Pinpoint the cell where the given text exists, returning its (x, y) midpoint coordinate. 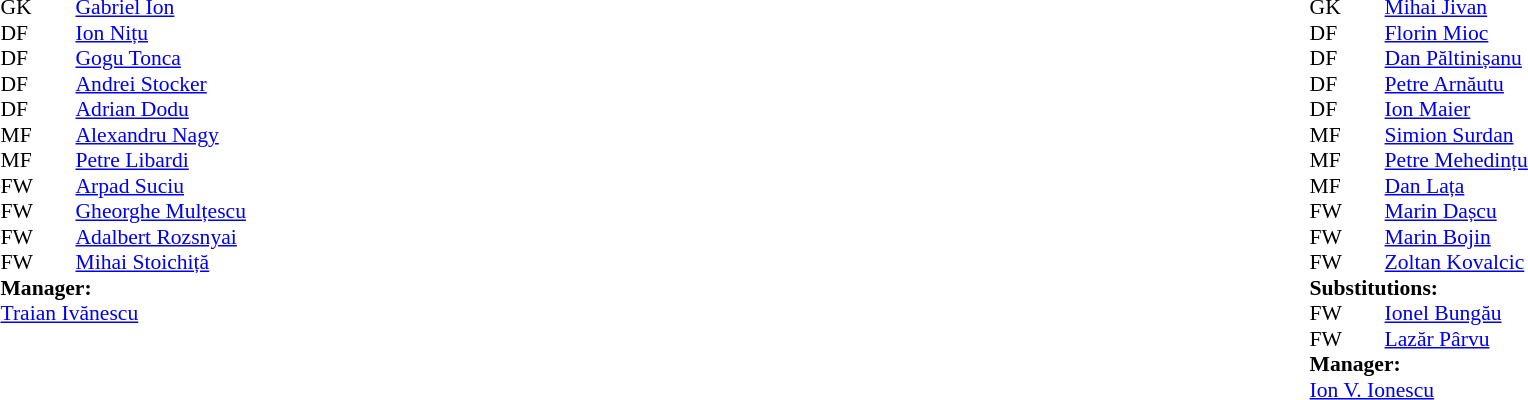
Adrian Dodu (161, 109)
Ion Nițu (161, 33)
Substitutions: (1419, 288)
Ionel Bungău (1456, 313)
Arpad Suciu (161, 186)
Petre Mehedințu (1456, 161)
Alexandru Nagy (161, 135)
Dan Lața (1456, 186)
Marin Dașcu (1456, 211)
Traian Ivănescu (122, 313)
Zoltan Kovalcic (1456, 263)
Ion Maier (1456, 109)
Petre Arnăutu (1456, 84)
Gheorghe Mulțescu (161, 211)
Andrei Stocker (161, 84)
Marin Bojin (1456, 237)
Lazăr Pârvu (1456, 339)
Gogu Tonca (161, 59)
Florin Mioc (1456, 33)
Dan Păltinișanu (1456, 59)
Simion Surdan (1456, 135)
Adalbert Rozsnyai (161, 237)
Mihai Stoichiță (161, 263)
Petre Libardi (161, 161)
